Detect which cell encompasses the target text, then output its (X, Y) center coordinate. 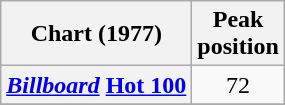
Chart (1977) (96, 34)
Billboard Hot 100 (96, 85)
Peakposition (238, 34)
72 (238, 85)
